Locate the cell with the specified text and output its [x, y] center coordinate. 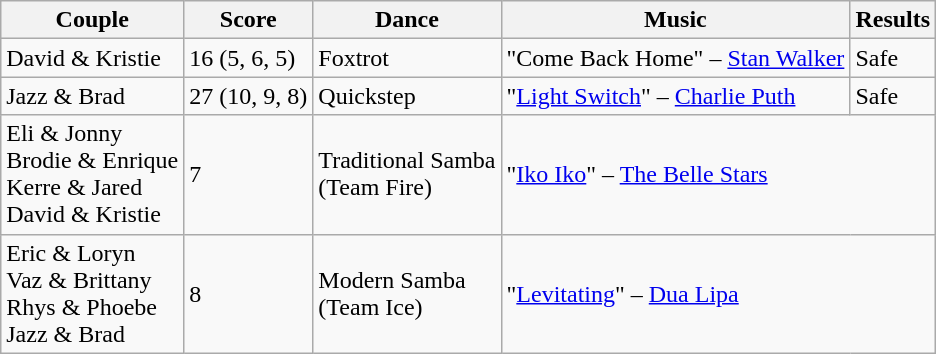
Results [893, 20]
Eli & JonnyBrodie & EnriqueKerre & JaredDavid & Kristie [92, 174]
Jazz & Brad [92, 96]
Traditional Samba(Team Fire) [407, 174]
"Light Switch" – Charlie Puth [676, 96]
27 (10, 9, 8) [248, 96]
Dance [407, 20]
Score [248, 20]
Eric & LorynVaz & BrittanyRhys & PhoebeJazz & Brad [92, 294]
"Come Back Home" – Stan Walker [676, 58]
David & Kristie [92, 58]
7 [248, 174]
8 [248, 294]
Foxtrot [407, 58]
Music [676, 20]
Modern Samba(Team Ice) [407, 294]
Quickstep [407, 96]
"Iko Iko" – The Belle Stars [718, 174]
Couple [92, 20]
"Levitating" – Dua Lipa [718, 294]
16 (5, 6, 5) [248, 58]
